Determine the (X, Y) coordinate at the center of the cell enclosing the given text.  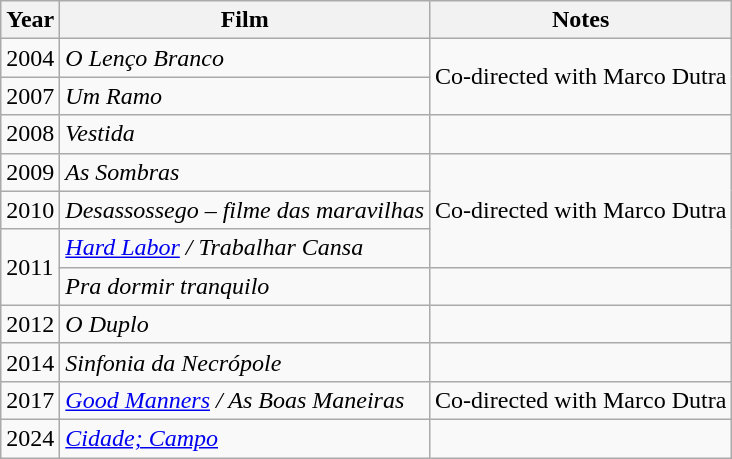
Pra dormir tranquilo (245, 286)
2010 (30, 210)
O Lenço Branco (245, 58)
Hard Labor / Trabalhar Cansa (245, 248)
2011 (30, 267)
Good Manners / As Boas Maneiras (245, 400)
O Duplo (245, 324)
Vestida (245, 134)
2009 (30, 172)
2012 (30, 324)
2017 (30, 400)
Um Ramo (245, 96)
2007 (30, 96)
Sinfonia da Necrópole (245, 362)
Notes (581, 20)
Cidade; Campo (245, 438)
2024 (30, 438)
As Sombras (245, 172)
Year (30, 20)
2008 (30, 134)
Film (245, 20)
2004 (30, 58)
2014 (30, 362)
Desassossego – filme das maravilhas (245, 210)
